Output the (X, Y) coordinate of the center of the cell containing the given text.  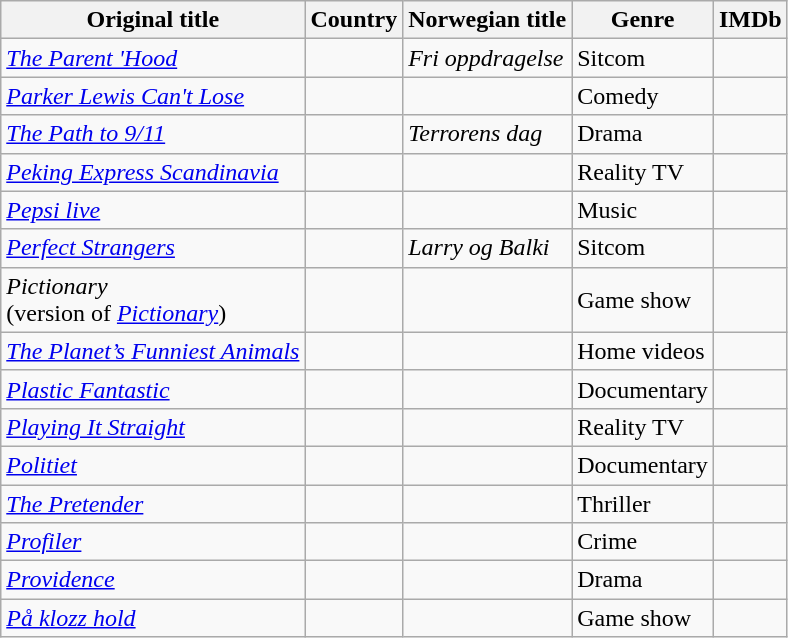
Politiet (153, 465)
Parker Lewis Can't Lose (153, 96)
Terrorens dag (488, 134)
Pepsi live (153, 210)
Crime (643, 542)
Thriller (643, 503)
Country (354, 20)
Plastic Fantastic (153, 389)
Larry og Balki (488, 248)
Norwegian title (488, 20)
Comedy (643, 96)
Playing It Straight (153, 427)
Pictionary (version of Pictionary) (153, 300)
The Pretender (153, 503)
Providence (153, 580)
IMDb (750, 20)
Original title (153, 20)
The Parent 'Hood (153, 58)
The Path to 9/11 (153, 134)
På klozz hold (153, 618)
Home videos (643, 351)
Fri oppdragelse (488, 58)
Perfect Strangers (153, 248)
Profiler (153, 542)
Peking Express Scandinavia (153, 172)
Genre (643, 20)
The Planet’s Funniest Animals (153, 351)
Music (643, 210)
